Search for the cell housing the specified text and yield its [x, y] center coordinate. 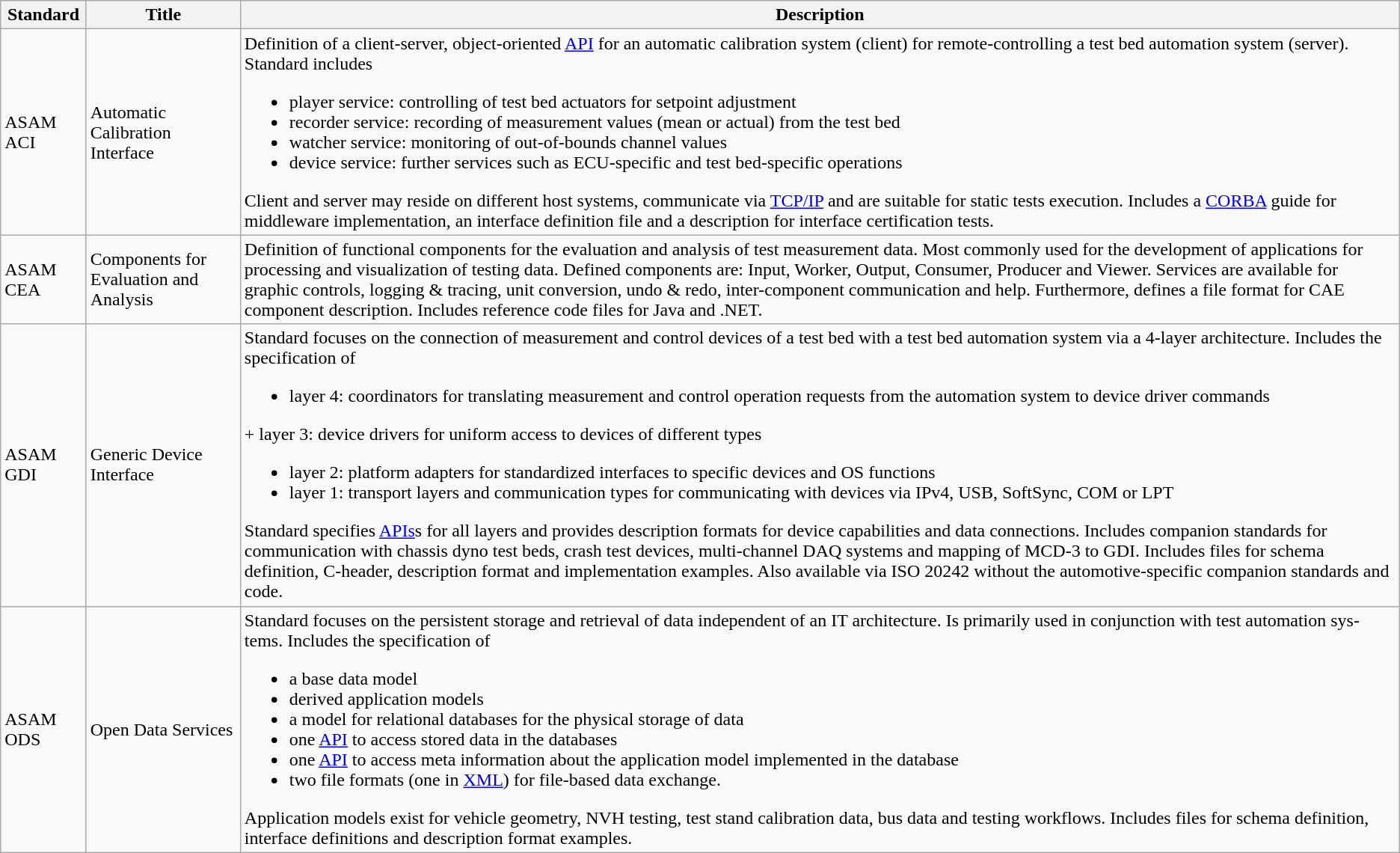
Open Data Services [163, 729]
ASAM ACI [43, 132]
Standard [43, 15]
Title [163, 15]
Automatic Calibration Interface [163, 132]
Components for Evaluation and Analysis [163, 280]
ASAM CEA [43, 280]
ASAM GDI [43, 465]
ASAM ODS [43, 729]
Description [820, 15]
Generic Device Interface [163, 465]
